Provide the (X, Y) coordinate of the cell's center where the given text is located.  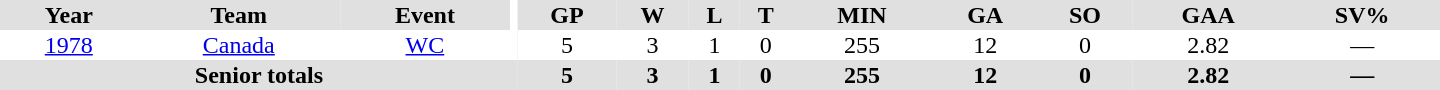
WC (425, 45)
T (766, 15)
W (652, 15)
SV% (1362, 15)
MIN (862, 15)
GA (986, 15)
L (714, 15)
Senior totals (259, 75)
Canada (239, 45)
Team (239, 15)
1978 (69, 45)
GAA (1208, 15)
GP (567, 15)
SO (1085, 15)
Event (425, 15)
Year (69, 15)
